Identify which cell holds the provided text, then report its (x, y) central coordinate. 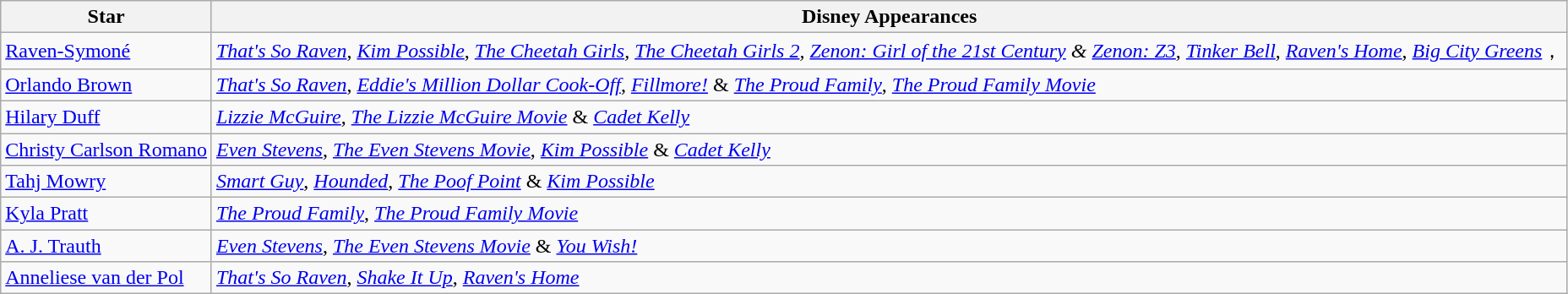
Anneliese van der Pol (106, 278)
That's So Raven, Eddie's Million Dollar Cook-Off, Fillmore! & The Proud Family, The Proud Family Movie (889, 84)
Kyla Pratt (106, 214)
Hilary Duff (106, 117)
Star (106, 17)
Disney Appearances (889, 17)
Smart Guy, Hounded, The Poof Point & Kim Possible (889, 182)
The Proud Family, The Proud Family Movie (889, 214)
Tahj Mowry (106, 182)
A. J. Trauth (106, 246)
That's So Raven, Shake It Up, Raven's Home (889, 278)
Lizzie McGuire, The Lizzie McGuire Movie & Cadet Kelly (889, 117)
Christy Carlson Romano (106, 150)
Even Stevens, The Even Stevens Movie & You Wish! (889, 246)
Orlando Brown (106, 84)
Raven-Symoné (106, 51)
Even Stevens, The Even Stevens Movie, Kim Possible & Cadet Kelly (889, 150)
